Extract the (X, Y) coordinate from the center of the cell holding the provided text.  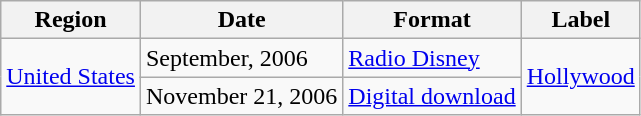
United States (71, 77)
November 21, 2006 (241, 96)
Radio Disney (432, 58)
Label (580, 20)
Format (432, 20)
September, 2006 (241, 58)
Date (241, 20)
Hollywood (580, 77)
Region (71, 20)
Digital download (432, 96)
